Extract the (X, Y) coordinate from the center of the cell holding the provided text.  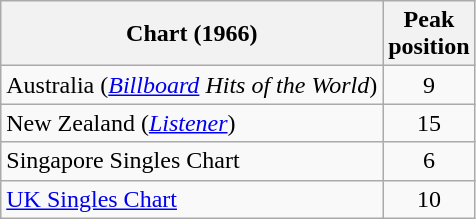
Singapore Singles Chart (192, 161)
Peakposition (429, 34)
10 (429, 199)
9 (429, 85)
UK Singles Chart (192, 199)
Australia (Billboard Hits of the World) (192, 85)
15 (429, 123)
New Zealand (Listener) (192, 123)
6 (429, 161)
Chart (1966) (192, 34)
